Determine the [X, Y] coordinate at the center of the cell enclosing the given text.  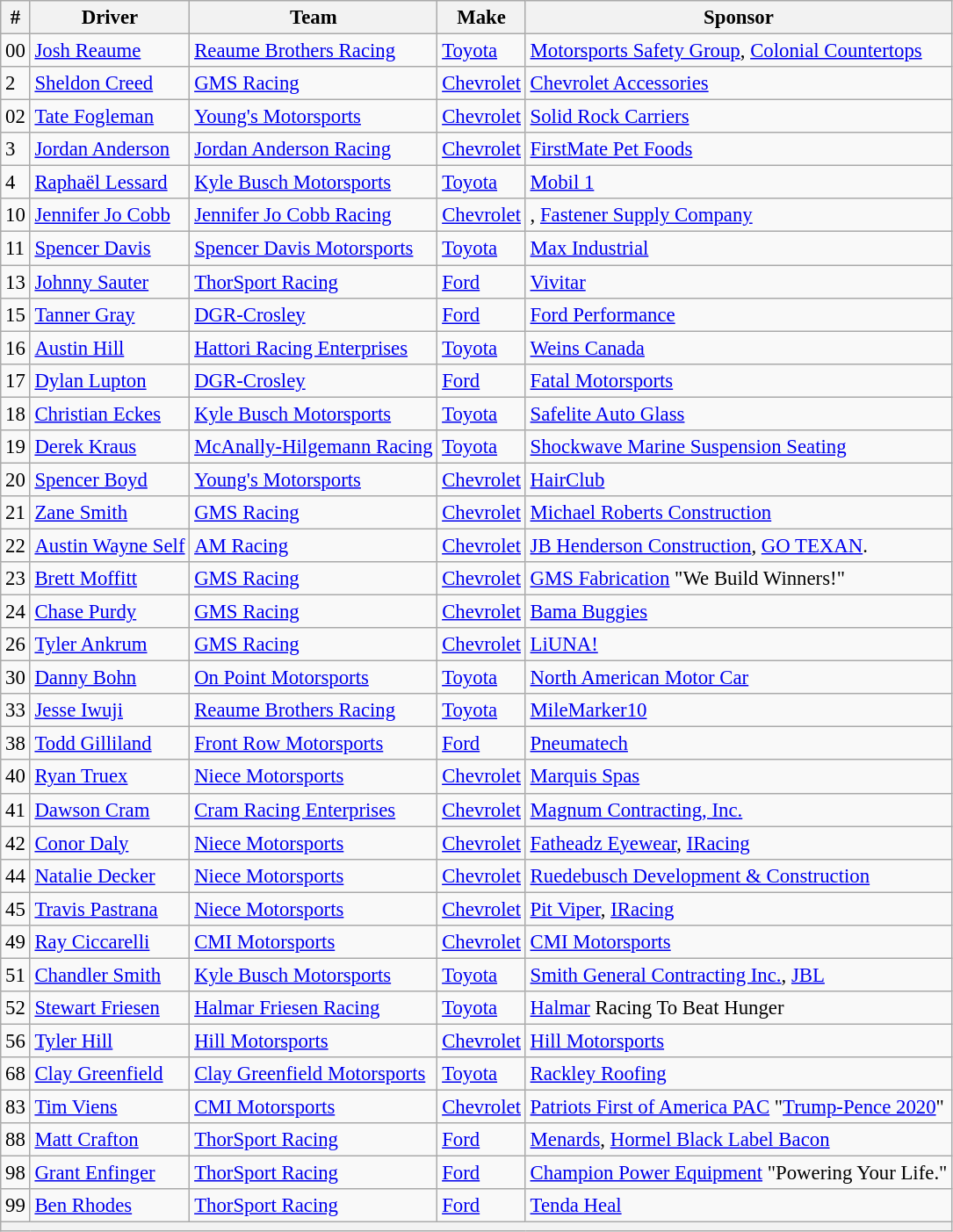
Danny Bohn [110, 678]
Travis Pastrana [110, 909]
On Point Motorsports [314, 678]
Patriots First of America PAC "Trump-Pence 2020" [738, 1107]
Johnny Sauter [110, 282]
Max Industrial [738, 249]
Shockwave Marine Suspension Seating [738, 447]
Clay Greenfield Motorsports [314, 1074]
Jordan Anderson [110, 149]
2 [16, 83]
Todd Gilliland [110, 744]
Derek Kraus [110, 447]
49 [16, 942]
Christian Eckes [110, 414]
22 [16, 545]
Solid Rock Carriers [738, 117]
02 [16, 117]
11 [16, 249]
Motorsports Safety Group, Colonial Countertops [738, 51]
Raphaël Lessard [110, 183]
Halmar Racing To Beat Hunger [738, 1008]
Champion Power Equipment "Powering Your Life." [738, 1173]
FirstMate Pet Foods [738, 149]
Bama Buggies [738, 612]
Tenda Heal [738, 1206]
Magnum Contracting, Inc. [738, 810]
4 [16, 183]
Ray Ciccarelli [110, 942]
Matt Crafton [110, 1140]
Make [481, 18]
Safelite Auto Glass [738, 414]
Cram Racing Enterprises [314, 810]
68 [16, 1074]
Smith General Contracting Inc., JBL [738, 975]
Austin Wayne Self [110, 545]
North American Motor Car [738, 678]
Chase Purdy [110, 612]
Pit Viper, IRacing [738, 909]
Fatal Motorsports [738, 380]
Natalie Decker [110, 875]
10 [16, 215]
Clay Greenfield [110, 1074]
Tate Fogleman [110, 117]
Josh Reaume [110, 51]
HairClub [738, 479]
Halmar Friesen Racing [314, 1008]
McAnally-Hilgemann Racing [314, 447]
42 [16, 843]
83 [16, 1107]
00 [16, 51]
Team [314, 18]
98 [16, 1173]
GMS Fabrication "We Build Winners!" [738, 579]
Ben Rhodes [110, 1206]
Sheldon Creed [110, 83]
Conor Daly [110, 843]
Ford Performance [738, 314]
MileMarker10 [738, 710]
41 [16, 810]
Driver [110, 18]
52 [16, 1008]
Dawson Cram [110, 810]
Vivitar [738, 282]
Tyler Ankrum [110, 645]
Rackley Roofing [738, 1074]
# [16, 18]
Jennifer Jo Cobb Racing [314, 215]
Jennifer Jo Cobb [110, 215]
Pneumatech [738, 744]
Tyler Hill [110, 1041]
3 [16, 149]
LiUNA! [738, 645]
24 [16, 612]
Sponsor [738, 18]
Ruedebusch Development & Construction [738, 875]
16 [16, 348]
Fatheadz Eyewear, IRacing [738, 843]
, Fastener Supply Company [738, 215]
15 [16, 314]
Hattori Racing Enterprises [314, 348]
Zane Smith [110, 513]
88 [16, 1140]
AM Racing [314, 545]
Spencer Boyd [110, 479]
56 [16, 1041]
19 [16, 447]
20 [16, 479]
33 [16, 710]
Tanner Gray [110, 314]
51 [16, 975]
Mobil 1 [738, 183]
Grant Enfinger [110, 1173]
18 [16, 414]
23 [16, 579]
44 [16, 875]
99 [16, 1206]
17 [16, 380]
Dylan Lupton [110, 380]
Weins Canada [738, 348]
Chevrolet Accessories [738, 83]
Chandler Smith [110, 975]
Austin Hill [110, 348]
40 [16, 777]
Marquis Spas [738, 777]
Jordan Anderson Racing [314, 149]
Spencer Davis [110, 249]
Menards, Hormel Black Label Bacon [738, 1140]
Tim Viens [110, 1107]
45 [16, 909]
26 [16, 645]
38 [16, 744]
13 [16, 282]
Michael Roberts Construction [738, 513]
Stewart Friesen [110, 1008]
Ryan Truex [110, 777]
Brett Moffitt [110, 579]
30 [16, 678]
Front Row Motorsports [314, 744]
Jesse Iwuji [110, 710]
JB Henderson Construction, GO TEXAN. [738, 545]
Spencer Davis Motorsports [314, 249]
21 [16, 513]
